Provide the (X, Y) coordinate of the cell's center where the given text is located.  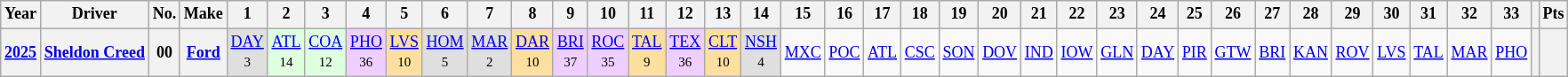
Make (203, 14)
3 (325, 14)
32 (1469, 14)
21 (1038, 14)
GLN (1117, 52)
30 (1392, 14)
17 (883, 14)
13 (724, 14)
ROC35 (608, 52)
4 (366, 14)
ROV (1353, 52)
1 (247, 14)
24 (1157, 14)
No. (164, 14)
6 (444, 14)
TAL (1428, 52)
8 (533, 14)
PIR (1195, 52)
9 (571, 14)
DAY (1157, 52)
Ford (203, 52)
31 (1428, 14)
TEX36 (685, 52)
25 (1195, 14)
TAL9 (647, 52)
33 (1511, 14)
MAR2 (490, 52)
12 (685, 14)
26 (1233, 14)
DAR10 (533, 52)
27 (1273, 14)
15 (803, 14)
BRI (1273, 52)
2025 (21, 52)
LVS10 (404, 52)
Year (21, 14)
5 (404, 14)
28 (1311, 14)
DAY3 (247, 52)
ATL14 (286, 52)
7 (490, 14)
Driver (94, 14)
DOV (1000, 52)
ATL (883, 52)
KAN (1311, 52)
18 (919, 14)
19 (958, 14)
COA12 (325, 52)
29 (1353, 14)
IOW (1077, 52)
10 (608, 14)
Pts (1554, 14)
HOM5 (444, 52)
23 (1117, 14)
POC (844, 52)
2 (286, 14)
IND (1038, 52)
PHO36 (366, 52)
LVS (1392, 52)
CLT10 (724, 52)
NSH4 (761, 52)
16 (844, 14)
PHO (1511, 52)
MXC (803, 52)
20 (1000, 14)
CSC (919, 52)
11 (647, 14)
00 (164, 52)
22 (1077, 14)
Sheldon Creed (94, 52)
SON (958, 52)
GTW (1233, 52)
14 (761, 14)
BRI37 (571, 52)
MAR (1469, 52)
